Pinpoint the cell where the given text exists, returning its [x, y] midpoint coordinate. 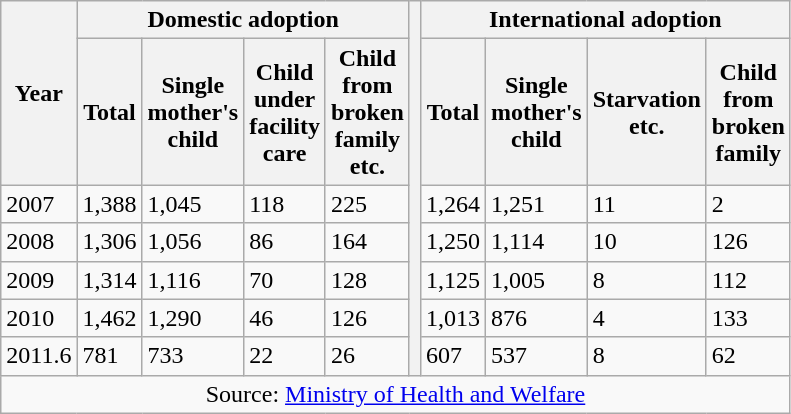
164 [367, 242]
Childunderfacility care [285, 112]
Domestic adoption [243, 20]
2011.6 [39, 356]
1,125 [452, 280]
1,462 [110, 318]
2 [748, 204]
2007 [39, 204]
2008 [39, 242]
Childfrombrokenfamily [748, 112]
1,005 [537, 280]
International adoption [605, 20]
1,013 [452, 318]
46 [285, 318]
112 [748, 280]
62 [748, 356]
Year [39, 93]
1,314 [110, 280]
876 [537, 318]
1,388 [110, 204]
Child frombroken family etc. [367, 112]
22 [285, 356]
70 [285, 280]
537 [537, 356]
2010 [39, 318]
4 [646, 318]
Starvationetc. [646, 112]
1,114 [537, 242]
2009 [39, 280]
1,045 [193, 204]
1,290 [193, 318]
10 [646, 242]
1,251 [537, 204]
1,306 [110, 242]
26 [367, 356]
1,250 [452, 242]
128 [367, 280]
1,264 [452, 204]
Source: Ministry of Health and Welfare [396, 394]
133 [748, 318]
Singlemother'schild [537, 112]
733 [193, 356]
Single mother's child [193, 112]
1,116 [193, 280]
118 [285, 204]
11 [646, 204]
86 [285, 242]
225 [367, 204]
781 [110, 356]
607 [452, 356]
1,056 [193, 242]
